Provide the [x, y] coordinate of the cell's center where the given text is located.  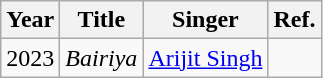
Title [102, 20]
Arijit Singh [206, 58]
Bairiya [102, 58]
Year [30, 20]
Ref. [294, 20]
Singer [206, 20]
2023 [30, 58]
